From the cell containing the given text, extract its center point as [x, y] coordinate. 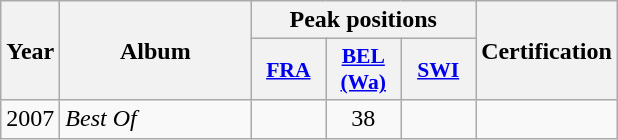
Year [30, 50]
FRA [288, 70]
Peak positions [364, 20]
38 [364, 119]
2007 [30, 119]
Album [156, 50]
BEL (Wa) [364, 70]
Certification [547, 50]
Best Of [156, 119]
SWI [438, 70]
